Locate the cell with the specified text and output its [X, Y] center coordinate. 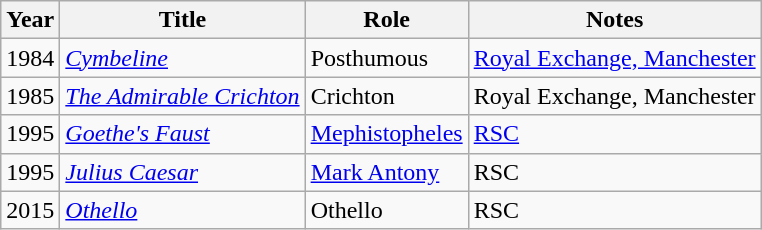
Julius Caesar [182, 172]
Year [30, 20]
Mark Antony [386, 172]
Cymbeline [182, 58]
Role [386, 20]
1985 [30, 96]
Mephistopheles [386, 134]
Title [182, 20]
The Admirable Crichton [182, 96]
1984 [30, 58]
2015 [30, 210]
Crichton [386, 96]
Posthumous [386, 58]
Goethe's Faust [182, 134]
Notes [614, 20]
